Return the [x, y] coordinate for the center point of the cell that contains the specified text.  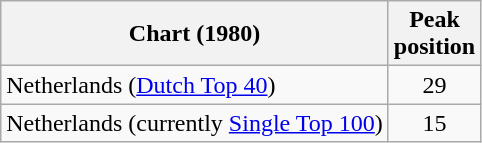
Peakposition [434, 34]
Netherlands (Dutch Top 40) [195, 85]
Netherlands (currently Single Top 100) [195, 123]
Chart (1980) [195, 34]
29 [434, 85]
15 [434, 123]
